Identify which cell holds the provided text, then report its (X, Y) central coordinate. 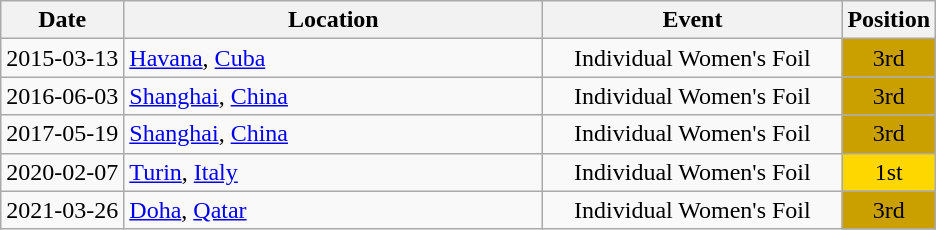
Havana, Cuba (334, 58)
Event (692, 20)
Position (889, 20)
2016-06-03 (62, 96)
Location (334, 20)
1st (889, 172)
Turin, Italy (334, 172)
2017-05-19 (62, 134)
Doha, Qatar (334, 210)
2020-02-07 (62, 172)
Date (62, 20)
2021-03-26 (62, 210)
2015-03-13 (62, 58)
